Search for the cell housing the specified text and yield its [x, y] center coordinate. 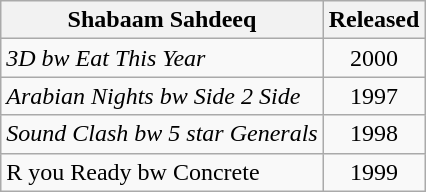
Released [374, 20]
2000 [374, 58]
Shabaam Sahdeeq [162, 20]
1998 [374, 134]
1997 [374, 96]
R you Ready bw Concrete [162, 172]
1999 [374, 172]
Sound Clash bw 5 star Generals [162, 134]
3D bw Eat This Year [162, 58]
Arabian Nights bw Side 2 Side [162, 96]
